Search for the cell housing the specified text and yield its (x, y) center coordinate. 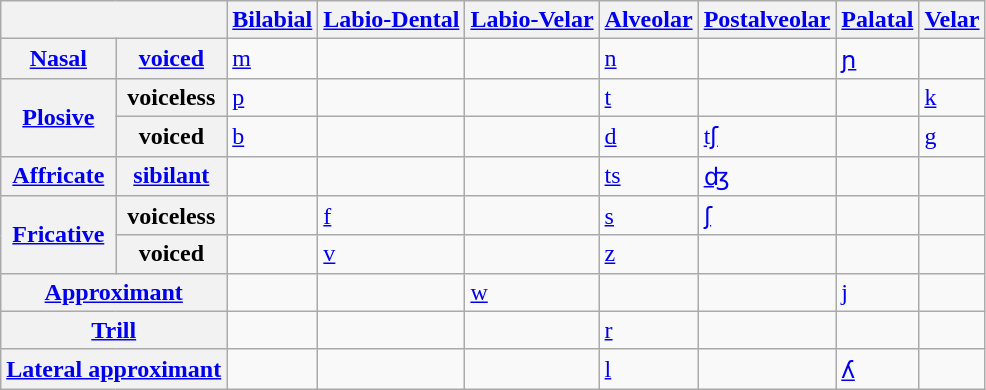
tʃ (767, 136)
Lateral approximant (114, 369)
g (952, 136)
f (392, 216)
w (532, 292)
Affricate (58, 176)
Labio-Velar (532, 20)
Bilabial (272, 20)
Fricative (58, 235)
Approximant (114, 292)
ʃ (767, 216)
Nasal (58, 59)
m (272, 59)
r (648, 330)
z (648, 254)
Trill (114, 330)
p (272, 97)
t (648, 97)
sibilant (172, 176)
ts (648, 176)
Labio-Dental (392, 20)
s (648, 216)
Postalveolar (767, 20)
v (392, 254)
Palatal (878, 20)
Alveolar (648, 20)
k (952, 97)
b (272, 136)
n (648, 59)
l (648, 369)
Velar (952, 20)
j (878, 292)
ʎ (878, 369)
ɲ (878, 59)
d (648, 136)
ʤ (767, 176)
Plosive (58, 117)
